Output the (X, Y) coordinate of the center of the cell containing the given text.  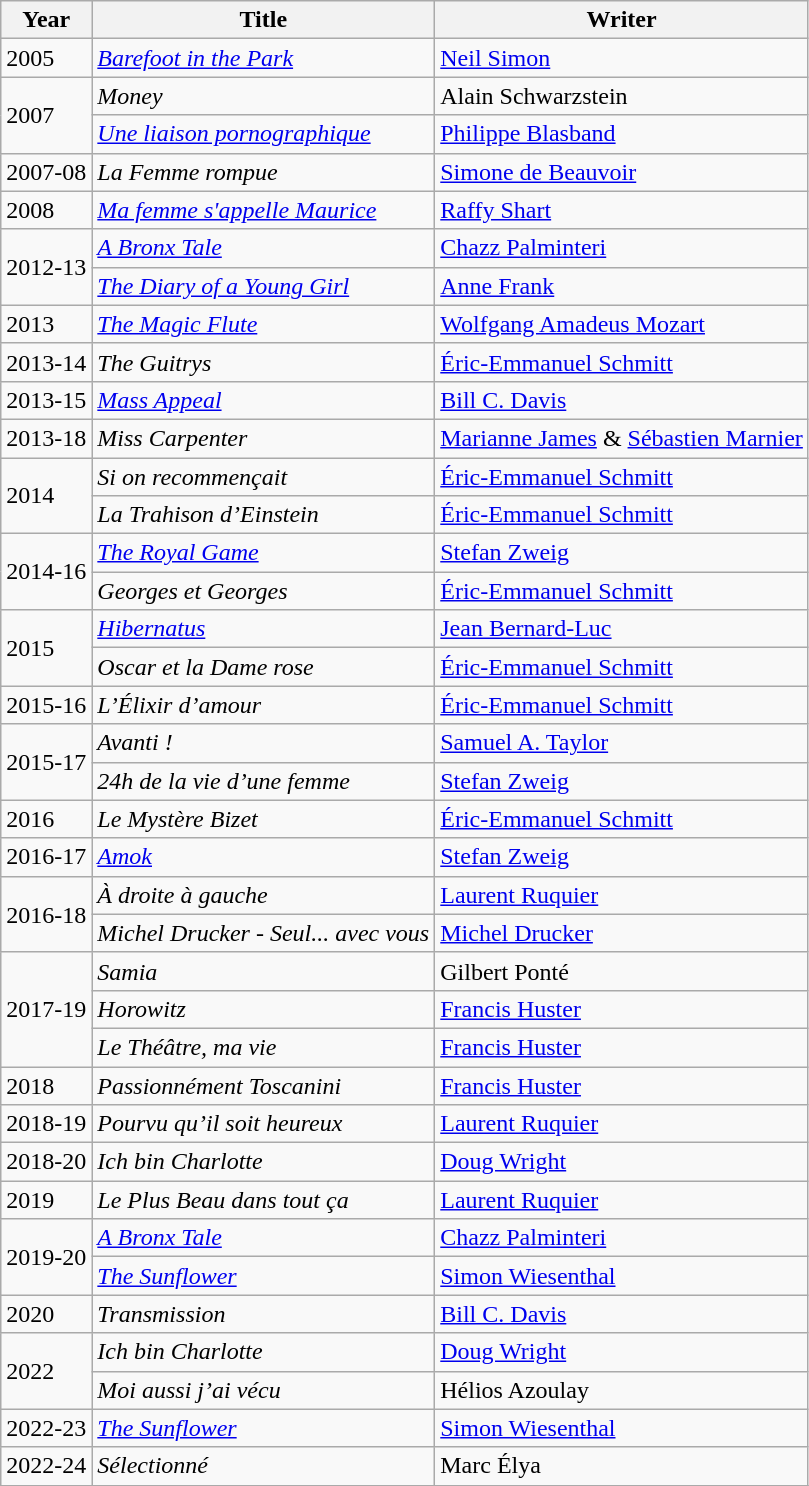
À droite à gauche (264, 895)
Gilbert Ponté (622, 971)
2015 (46, 648)
2012-13 (46, 267)
2022-23 (46, 1428)
2015-17 (46, 762)
Wolfgang Amadeus Mozart (622, 324)
Moi aussi j’ai vécu (264, 1390)
Hélios Azoulay (622, 1390)
Transmission (264, 1314)
2019 (46, 1200)
Pourvu qu’il soit heureux (264, 1124)
2005 (46, 58)
The Diary of a Young Girl (264, 286)
Miss Carpenter (264, 438)
2014 (46, 496)
Year (46, 20)
Ma femme s'appelle Maurice (264, 210)
2019-20 (46, 1257)
2013-14 (46, 362)
2008 (46, 210)
Mass Appeal (264, 400)
2016-18 (46, 914)
Writer (622, 20)
Si on recommençait (264, 477)
Title (264, 20)
The Magic Flute (264, 324)
L’Élixir d’amour (264, 705)
2015-16 (46, 705)
Jean Bernard-Luc (622, 629)
Hibernatus (264, 629)
Anne Frank (622, 286)
2013-18 (46, 438)
The Royal Game (264, 553)
2018-19 (46, 1124)
2022-24 (46, 1466)
2007 (46, 115)
Barefoot in the Park (264, 58)
Amok (264, 857)
Alain Schwarzstein (622, 96)
2013-15 (46, 400)
Neil Simon (622, 58)
Samuel A. Taylor (622, 743)
2014-16 (46, 572)
Horowitz (264, 1009)
2007-08 (46, 172)
2016 (46, 819)
Marc Élya (622, 1466)
La Trahison d’Einstein (264, 515)
24h de la vie d’une femme (264, 781)
2018-20 (46, 1162)
2022 (46, 1371)
Le Plus Beau dans tout ça (264, 1200)
Michel Drucker - Seul... avec vous (264, 933)
2020 (46, 1314)
Une liaison pornographique (264, 134)
Passionnément Toscanini (264, 1085)
2018 (46, 1085)
Le Théâtre, ma vie (264, 1047)
Marianne James & Sébastien Marnier (622, 438)
2016-17 (46, 857)
Samia (264, 971)
Philippe Blasband (622, 134)
Le Mystère Bizet (264, 819)
Money (264, 96)
Simone de Beauvoir (622, 172)
Oscar et la Dame rose (264, 667)
Raffy Shart (622, 210)
Michel Drucker (622, 933)
The Guitrys (264, 362)
Georges et Georges (264, 591)
La Femme rompue (264, 172)
2017-19 (46, 1009)
Avanti ! (264, 743)
2013 (46, 324)
Sélectionné (264, 1466)
